Provide the (x, y) coordinate of the cell's center where the given text is located.  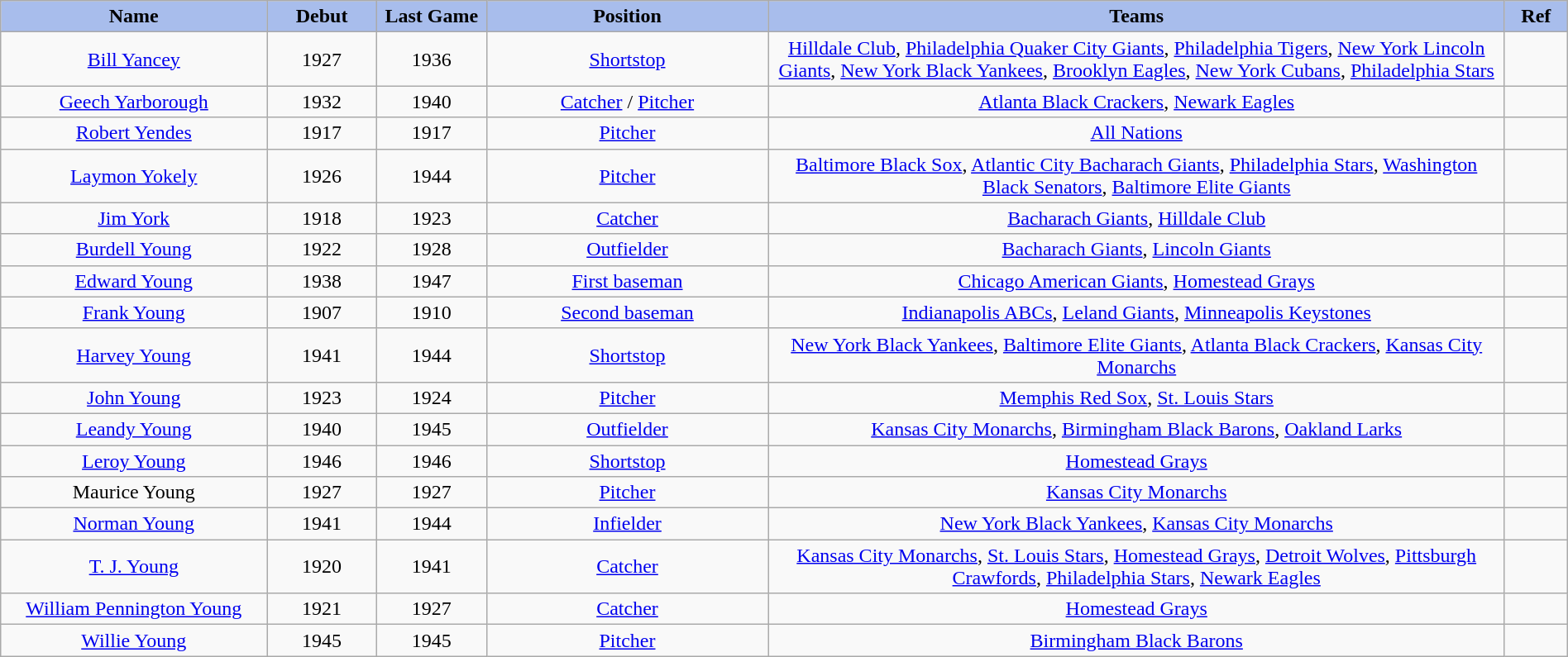
Maurice Young (134, 493)
Atlanta Black Crackers, Newark Eagles (1136, 102)
Willie Young (134, 640)
Memphis Red Sox, St. Louis Stars (1136, 398)
Laymon Yokely (134, 175)
Chicago American Giants, Homestead Grays (1136, 281)
1928 (432, 250)
Robert Yendes (134, 133)
Ref (1536, 17)
1936 (432, 60)
William Pennington Young (134, 609)
Frank Young (134, 312)
Second baseman (627, 312)
Teams (1136, 17)
New York Black Yankees, Baltimore Elite Giants, Atlanta Black Crackers, Kansas City Monarchs (1136, 355)
Bacharach Giants, Lincoln Giants (1136, 250)
Name (134, 17)
1921 (323, 609)
Leroy Young (134, 460)
1910 (432, 312)
1938 (323, 281)
Birmingham Black Barons (1136, 640)
Leandy Young (134, 429)
1926 (323, 175)
Position (627, 17)
John Young (134, 398)
1922 (323, 250)
T. J. Young (134, 567)
1947 (432, 281)
Kansas City Monarchs (1136, 493)
Norman Young (134, 524)
Kansas City Monarchs, Birmingham Black Barons, Oakland Larks (1136, 429)
1920 (323, 567)
Harvey Young (134, 355)
All Nations (1136, 133)
Kansas City Monarchs, St. Louis Stars, Homestead Grays, Detroit Wolves, Pittsburgh Crawfords, Philadelphia Stars, Newark Eagles (1136, 567)
Infielder (627, 524)
Baltimore Black Sox, Atlantic City Bacharach Giants, Philadelphia Stars, Washington Black Senators, Baltimore Elite Giants (1136, 175)
Bacharach Giants, Hilldale Club (1136, 218)
Burdell Young (134, 250)
Geech Yarborough (134, 102)
Indianapolis ABCs, Leland Giants, Minneapolis Keystones (1136, 312)
1932 (323, 102)
1907 (323, 312)
Bill Yancey (134, 60)
First baseman (627, 281)
Last Game (432, 17)
1924 (432, 398)
New York Black Yankees, Kansas City Monarchs (1136, 524)
1918 (323, 218)
Jim York (134, 218)
Debut (323, 17)
Edward Young (134, 281)
Catcher / Pitcher (627, 102)
